Scan for the cell matching the given text and deliver its [x, y] coordinate at center. 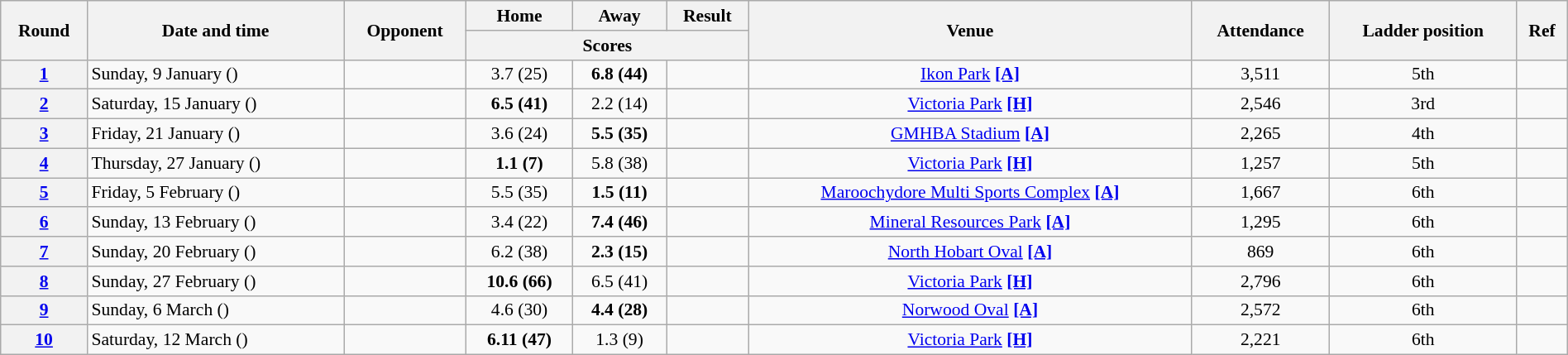
869 [1260, 252]
Sunday, 9 January () [215, 74]
6.11 (47) [519, 340]
Venue [970, 30]
Scores [608, 46]
1,257 [1260, 163]
Opponent [405, 30]
9 [45, 310]
Result [708, 16]
1.5 (11) [619, 193]
6 [45, 223]
1.1 (7) [519, 163]
1,667 [1260, 193]
2 [45, 104]
10 [45, 340]
2.2 (14) [619, 104]
Sunday, 13 February () [215, 223]
2,572 [1260, 310]
3rd [1423, 104]
5.8 (38) [619, 163]
GMHBA Stadium [A] [970, 134]
Away [619, 16]
7.4 (46) [619, 223]
6.2 (38) [519, 252]
1 [45, 74]
3,511 [1260, 74]
Ladder position [1423, 30]
4 [45, 163]
Sunday, 20 February () [215, 252]
3.4 (22) [519, 223]
2.3 (15) [619, 252]
Date and time [215, 30]
4th [1423, 134]
8 [45, 281]
Saturday, 12 March () [215, 340]
3.7 (25) [519, 74]
6.8 (44) [619, 74]
Mineral Resources Park [A] [970, 223]
Friday, 5 February () [215, 193]
3 [45, 134]
Thursday, 27 January () [215, 163]
Maroochydore Multi Sports Complex [A] [970, 193]
Friday, 21 January () [215, 134]
Sunday, 6 March () [215, 310]
Saturday, 15 January () [215, 104]
1.3 (9) [619, 340]
4.6 (30) [519, 310]
4.4 (28) [619, 310]
2,265 [1260, 134]
5 [45, 193]
2,221 [1260, 340]
2,796 [1260, 281]
Round [45, 30]
North Hobart Oval [A] [970, 252]
10.6 (66) [519, 281]
Ikon Park [A] [970, 74]
Norwood Oval [A] [970, 310]
Ref [1542, 30]
2,546 [1260, 104]
3.6 (24) [519, 134]
1,295 [1260, 223]
Home [519, 16]
Attendance [1260, 30]
Sunday, 27 February () [215, 281]
7 [45, 252]
